From the cell containing the given text, extract its center point as [x, y] coordinate. 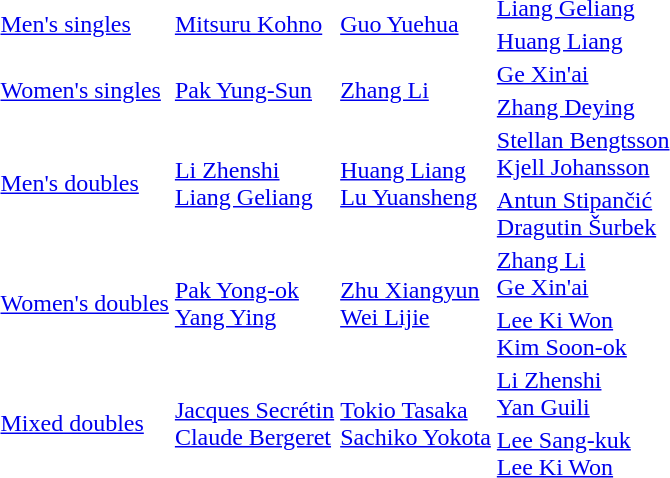
Zhu Xiangyun Wei Lijie [416, 304]
Zhang Li [416, 90]
Pak Yung-Sun [254, 90]
Huang Liang Lu Yuansheng [416, 184]
Pak Yong-ok Yang Ying [254, 304]
Li Zhenshi Liang Geliang [254, 184]
